Capture the cell that displays the provided text and extract its (X, Y) central coordinate. 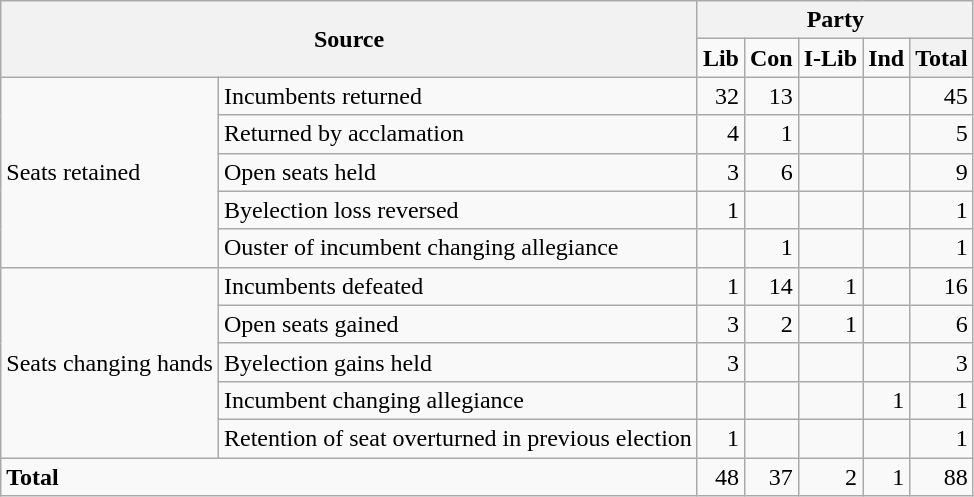
Source (350, 39)
37 (771, 477)
Party (835, 20)
Incumbents defeated (458, 286)
88 (942, 477)
Byelection loss reversed (458, 210)
Ouster of incumbent changing allegiance (458, 248)
Byelection gains held (458, 362)
Retention of seat overturned in previous election (458, 438)
Incumbents returned (458, 96)
Returned by acclamation (458, 134)
Open seats held (458, 172)
14 (771, 286)
I-Lib (830, 58)
48 (720, 477)
Open seats gained (458, 324)
Seats retained (110, 172)
45 (942, 96)
Incumbent changing allegiance (458, 400)
9 (942, 172)
Lib (720, 58)
5 (942, 134)
Con (771, 58)
32 (720, 96)
13 (771, 96)
Seats changing hands (110, 362)
4 (720, 134)
16 (942, 286)
Ind (886, 58)
